Scan for the cell matching the given text and deliver its (X, Y) coordinate at center. 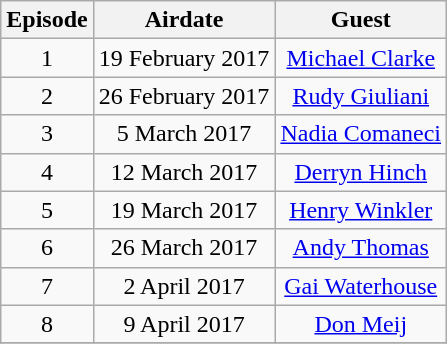
8 (47, 324)
5 March 2017 (184, 134)
6 (47, 248)
26 March 2017 (184, 248)
Guest (361, 20)
Episode (47, 20)
26 February 2017 (184, 96)
Gai Waterhouse (361, 286)
19 February 2017 (184, 58)
7 (47, 286)
Airdate (184, 20)
2 (47, 96)
Henry Winkler (361, 210)
4 (47, 172)
1 (47, 58)
Andy Thomas (361, 248)
Don Meij (361, 324)
9 April 2017 (184, 324)
Nadia Comaneci (361, 134)
19 March 2017 (184, 210)
5 (47, 210)
Rudy Giuliani (361, 96)
Michael Clarke (361, 58)
2 April 2017 (184, 286)
12 March 2017 (184, 172)
3 (47, 134)
Derryn Hinch (361, 172)
